For the text-containing cell, return its midpoint in (x, y) coordinate format. 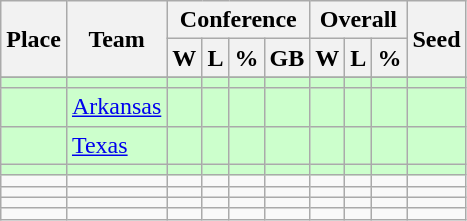
Conference (238, 20)
Seed (436, 39)
Team (116, 39)
Overall (358, 20)
Arkansas (116, 107)
GB (287, 58)
Texas (116, 145)
Place (34, 39)
